Search for the cell housing the specified text and yield its [X, Y] center coordinate. 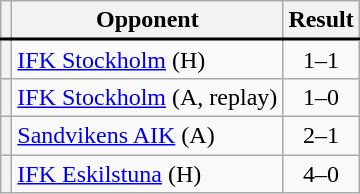
Result [321, 20]
IFK Eskilstuna (H) [148, 173]
Opponent [148, 20]
1–1 [321, 60]
1–0 [321, 97]
Sandvikens AIK (A) [148, 135]
2–1 [321, 135]
IFK Stockholm (H) [148, 60]
4–0 [321, 173]
IFK Stockholm (A, replay) [148, 97]
